For the text-containing cell, return its midpoint in (X, Y) coordinate format. 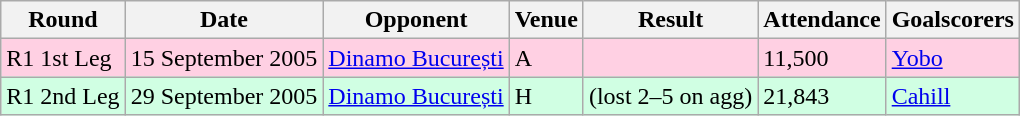
Venue (546, 20)
Yobo (952, 58)
Opponent (416, 20)
R1 2nd Leg (63, 96)
Round (63, 20)
(lost 2–5 on agg) (670, 96)
21,843 (822, 96)
Result (670, 20)
R1 1st Leg (63, 58)
29 September 2005 (224, 96)
A (546, 58)
11,500 (822, 58)
Attendance (822, 20)
Cahill (952, 96)
15 September 2005 (224, 58)
Date (224, 20)
H (546, 96)
Goalscorers (952, 20)
